Detect which cell encompasses the target text, then output its (X, Y) center coordinate. 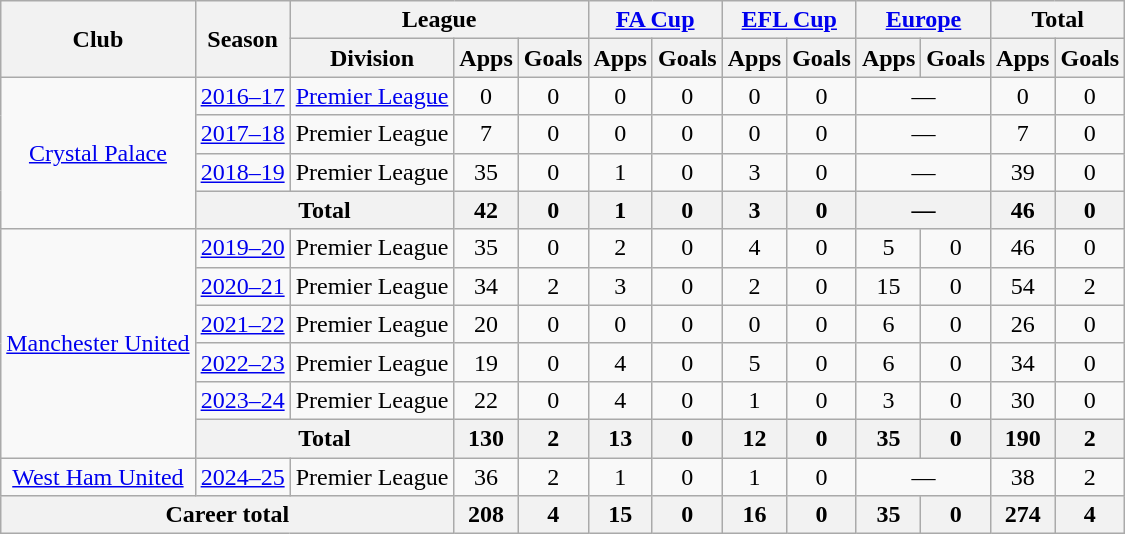
West Ham United (98, 477)
2021–22 (242, 324)
Europe (923, 20)
Career total (228, 515)
2023–24 (242, 400)
Manchester United (98, 343)
2019–20 (242, 248)
20 (486, 324)
30 (1023, 400)
208 (486, 515)
12 (754, 438)
2024–25 (242, 477)
130 (486, 438)
26 (1023, 324)
2020–21 (242, 286)
38 (1023, 477)
Crystal Palace (98, 153)
FA Cup (655, 20)
2017–18 (242, 134)
274 (1023, 515)
36 (486, 477)
Season (242, 39)
13 (620, 438)
2022–23 (242, 362)
2016–17 (242, 96)
19 (486, 362)
EFL Cup (789, 20)
Division (372, 58)
190 (1023, 438)
2018–19 (242, 172)
39 (1023, 172)
Club (98, 39)
22 (486, 400)
42 (486, 210)
54 (1023, 286)
16 (754, 515)
League (439, 20)
